Pinpoint the cell where the given text exists, returning its (X, Y) midpoint coordinate. 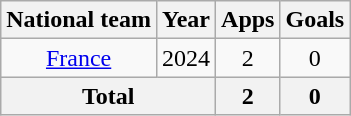
France (79, 58)
Goals (315, 20)
Total (108, 96)
National team (79, 20)
Year (186, 20)
2024 (186, 58)
Apps (248, 20)
